Search for the cell housing the specified text and yield its (X, Y) center coordinate. 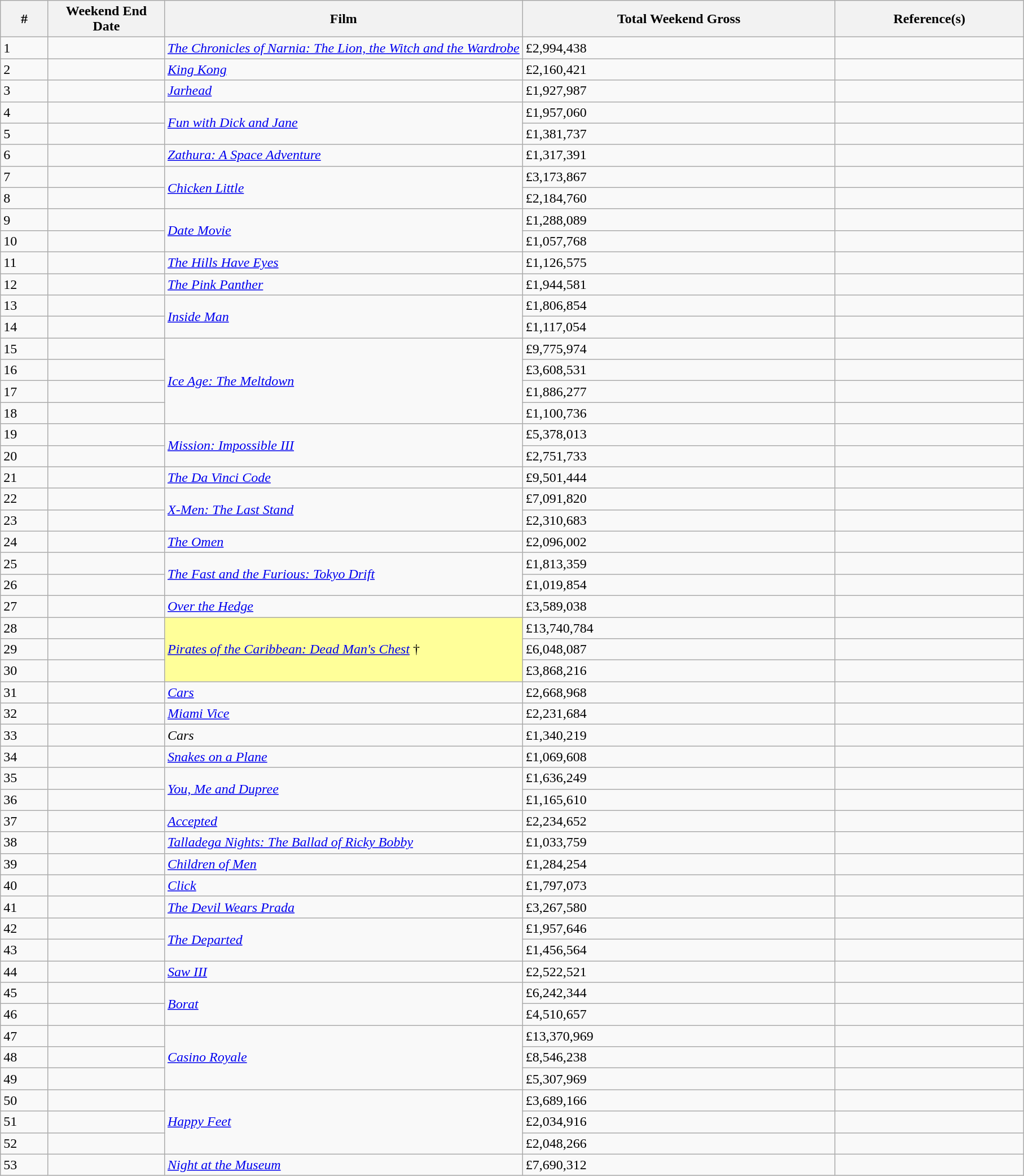
£8,546,238 (679, 1057)
Saw III (343, 971)
Over the Hedge (343, 606)
£1,944,581 (679, 284)
£2,522,521 (679, 971)
£1,288,089 (679, 220)
21 (25, 477)
49 (25, 1079)
The Fast and the Furious: Tokyo Drift (343, 574)
£1,381,737 (679, 134)
£7,091,820 (679, 499)
20 (25, 456)
38 (25, 842)
£2,096,002 (679, 542)
Casino Royale (343, 1057)
£7,690,312 (679, 1165)
50 (25, 1100)
37 (25, 821)
£1,117,054 (679, 327)
£1,957,060 (679, 112)
£1,100,736 (679, 413)
32 (25, 714)
44 (25, 971)
£1,019,854 (679, 585)
£1,456,564 (679, 950)
X-Men: The Last Stand (343, 510)
14 (25, 327)
39 (25, 864)
Pirates of the Caribbean: Dead Man's Chest † (343, 650)
22 (25, 499)
£9,775,974 (679, 349)
The Da Vinci Code (343, 477)
£3,589,038 (679, 606)
48 (25, 1057)
£4,510,657 (679, 1015)
£2,310,683 (679, 520)
Night at the Museum (343, 1165)
13 (25, 306)
The Pink Panther (343, 284)
£3,608,531 (679, 370)
£1,126,575 (679, 262)
19 (25, 435)
Accepted (343, 821)
£1,057,768 (679, 241)
£1,284,254 (679, 864)
The Hills Have Eyes (343, 262)
47 (25, 1036)
Fun with Dick and Jane (343, 123)
31 (25, 692)
Happy Feet (343, 1122)
2 (25, 69)
£2,184,760 (679, 198)
£1,886,277 (679, 392)
£1,636,249 (679, 778)
Inside Man (343, 317)
46 (25, 1015)
Film (343, 19)
£2,048,266 (679, 1143)
£1,317,391 (679, 155)
4 (25, 112)
1 (25, 48)
10 (25, 241)
Mission: Impossible III (343, 445)
28 (25, 628)
18 (25, 413)
£1,927,987 (679, 91)
Zathura: A Space Adventure (343, 155)
King Kong (343, 69)
29 (25, 650)
51 (25, 1122)
25 (25, 563)
Reference(s) (930, 19)
£1,806,854 (679, 306)
Total Weekend Gross (679, 19)
7 (25, 177)
41 (25, 907)
£9,501,444 (679, 477)
43 (25, 950)
3 (25, 91)
£2,751,733 (679, 456)
36 (25, 800)
Snakes on a Plane (343, 757)
Talladega Nights: The Ballad of Ricky Bobby (343, 842)
£6,048,087 (679, 650)
£3,689,166 (679, 1100)
£1,957,646 (679, 928)
Date Movie (343, 230)
11 (25, 262)
£2,231,684 (679, 714)
£1,340,219 (679, 735)
42 (25, 928)
Borat (343, 1004)
£2,234,652 (679, 821)
52 (25, 1143)
Miami Vice (343, 714)
9 (25, 220)
34 (25, 757)
£2,160,421 (679, 69)
40 (25, 885)
Weekend End Date (106, 19)
£2,034,916 (679, 1122)
Click (343, 885)
£1,165,610 (679, 800)
27 (25, 606)
£13,370,969 (679, 1036)
Jarhead (343, 91)
£1,813,359 (679, 563)
£1,069,608 (679, 757)
30 (25, 671)
# (25, 19)
16 (25, 370)
£3,868,216 (679, 671)
45 (25, 993)
17 (25, 392)
The Departed (343, 939)
£2,994,438 (679, 48)
£1,797,073 (679, 885)
You, Me and Dupree (343, 789)
£13,740,784 (679, 628)
£5,307,969 (679, 1079)
24 (25, 542)
Ice Age: The Meltdown (343, 381)
15 (25, 349)
£5,378,013 (679, 435)
35 (25, 778)
12 (25, 284)
The Devil Wears Prada (343, 907)
5 (25, 134)
£6,242,344 (679, 993)
The Omen (343, 542)
6 (25, 155)
26 (25, 585)
8 (25, 198)
53 (25, 1165)
£2,668,968 (679, 692)
23 (25, 520)
Children of Men (343, 864)
£3,173,867 (679, 177)
£1,033,759 (679, 842)
Chicken Little (343, 187)
33 (25, 735)
£3,267,580 (679, 907)
The Chronicles of Narnia: The Lion, the Witch and the Wardrobe (343, 48)
